Return the (x, y) coordinate for the center point of the cell that contains the specified text.  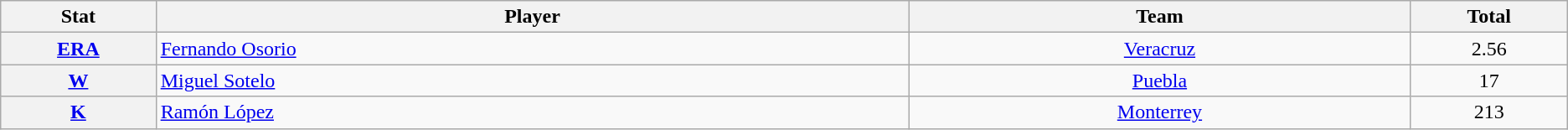
17 (1489, 81)
ERA (79, 49)
Veracruz (1159, 49)
Fernando Osorio (533, 49)
K (79, 112)
Miguel Sotelo (533, 81)
Total (1489, 17)
Puebla (1159, 81)
Stat (79, 17)
W (79, 81)
Team (1159, 17)
Ramón López (533, 112)
Monterrey (1159, 112)
213 (1489, 112)
Player (533, 17)
2.56 (1489, 49)
